Scan for the cell matching the given text and deliver its (x, y) coordinate at center. 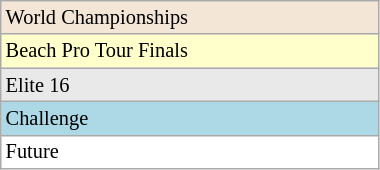
Beach Pro Tour Finals (190, 51)
Elite 16 (190, 85)
World Championships (190, 17)
Future (190, 152)
Challenge (190, 118)
